Locate the cell with the specified text and output its [x, y] center coordinate. 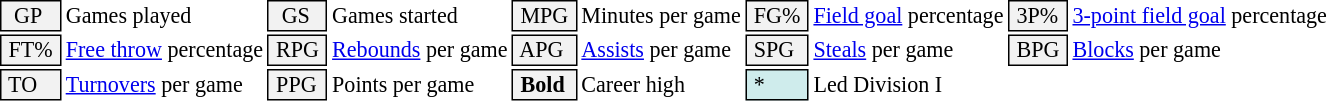
Free throw percentage [164, 50]
Field goal percentage [908, 16]
PPG [298, 85]
SPG [777, 50]
* [777, 85]
Career high [661, 85]
TO [30, 85]
Turnovers per game [164, 85]
GP [30, 16]
BPG [1038, 50]
Points per game [420, 85]
Led Division I [908, 85]
MPG [544, 16]
FG% [777, 16]
RPG [298, 50]
GS [298, 16]
Bold [544, 85]
FT% [30, 50]
Steals per game [908, 50]
3P% [1038, 16]
Assists per game [661, 50]
Rebounds per game [420, 50]
Minutes per game [661, 16]
APG [544, 50]
Games played [164, 16]
Games started [420, 16]
